Identify which cell holds the provided text, then report its [x, y] central coordinate. 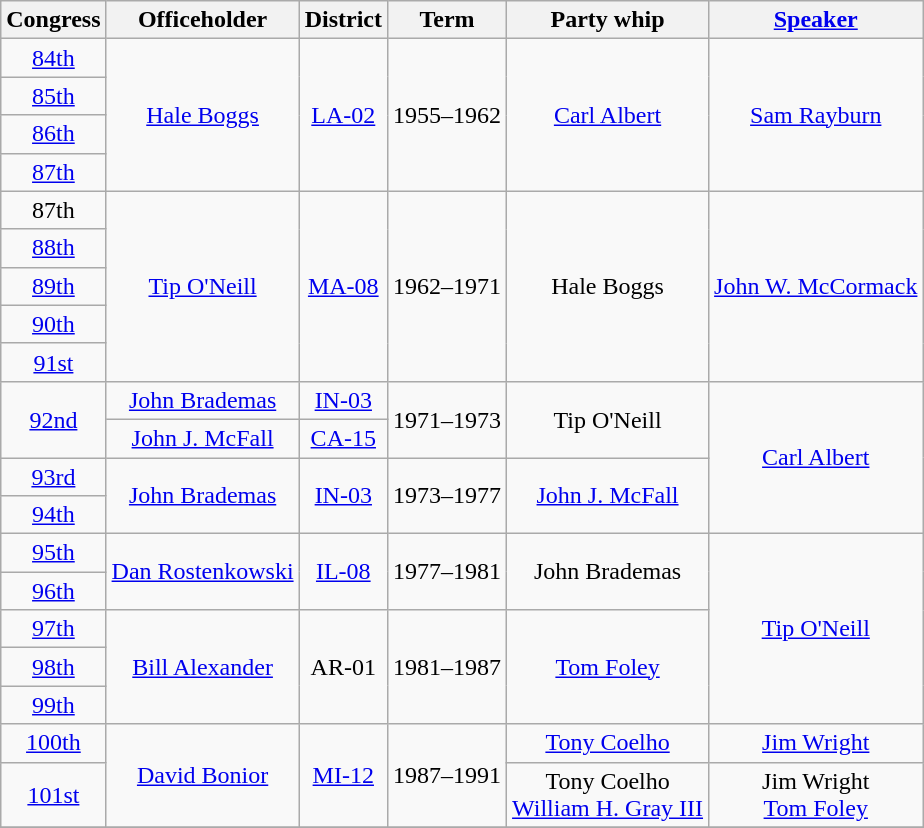
Jim Wright [816, 743]
89th [54, 286]
Sam Rayburn [816, 115]
101st [54, 794]
CA-15 [343, 438]
92nd [54, 419]
Speaker [816, 20]
1955–1962 [446, 115]
John W. McCormack [816, 286]
Tony Coelho William H. Gray III [608, 794]
94th [54, 515]
MI-12 [343, 776]
David Bonior [202, 776]
1973–1977 [446, 496]
IL-08 [343, 572]
1962–1971 [446, 286]
99th [54, 705]
Tony Coelho [608, 743]
100th [54, 743]
98th [54, 667]
Party whip [608, 20]
AR-01 [343, 667]
Dan Rostenkowski [202, 572]
MA-08 [343, 286]
Officeholder [202, 20]
LA-02 [343, 115]
1977–1981 [446, 572]
96th [54, 591]
Tom Foley [608, 667]
District [343, 20]
1987–1991 [446, 776]
1971–1973 [446, 419]
84th [54, 58]
1981–1987 [446, 667]
Jim Wright Tom Foley [816, 794]
Congress [54, 20]
88th [54, 248]
85th [54, 96]
86th [54, 134]
90th [54, 324]
91st [54, 362]
93rd [54, 477]
95th [54, 553]
97th [54, 629]
Term [446, 20]
Bill Alexander [202, 667]
